Output the (x, y) coordinate of the center of the cell containing the given text.  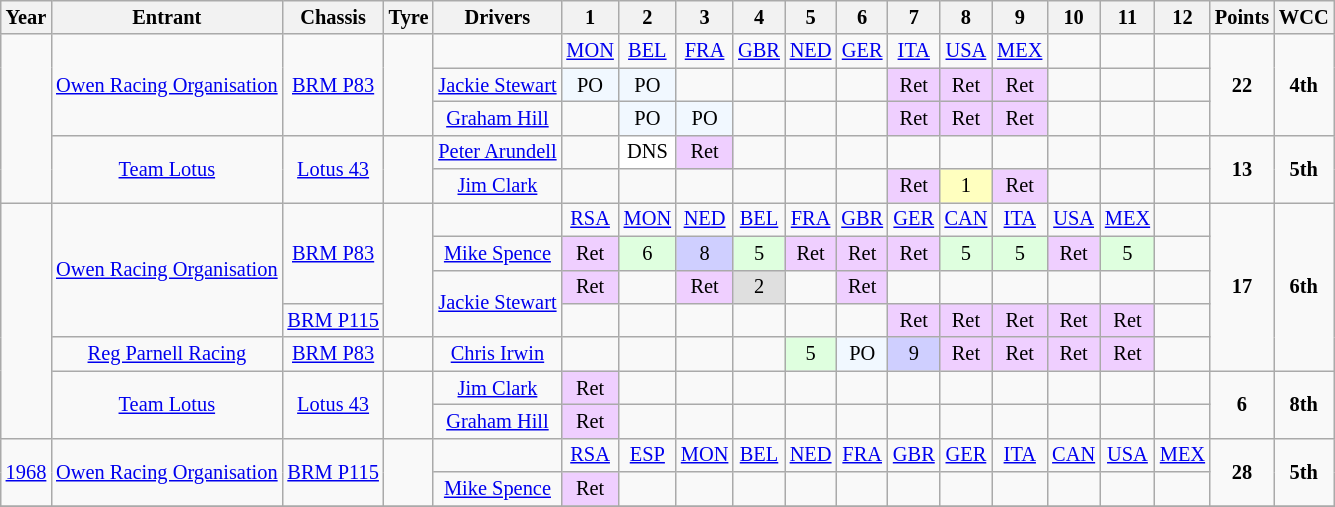
28 (1242, 472)
11 (1128, 17)
4 (759, 17)
Drivers (497, 17)
3 (704, 17)
ESP (648, 455)
Points (1242, 17)
WCC (1304, 17)
Chris Irwin (497, 354)
1968 (26, 472)
Chassis (332, 17)
10 (1074, 17)
Year (26, 17)
22 (1242, 84)
Tyre (409, 17)
DNS (648, 152)
17 (1242, 286)
12 (1182, 17)
Reg Parnell Racing (166, 354)
6th (1304, 286)
13 (1242, 168)
4th (1304, 84)
Peter Arundell (497, 152)
7 (914, 17)
Entrant (166, 17)
8th (1304, 404)
